For the text-containing cell, return its midpoint in [x, y] coordinate format. 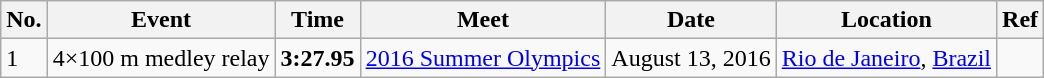
1 [24, 58]
Event [161, 20]
No. [24, 20]
August 13, 2016 [691, 58]
4×100 m medley relay [161, 58]
3:27.95 [318, 58]
Rio de Janeiro, Brazil [886, 58]
Date [691, 20]
Meet [483, 20]
Time [318, 20]
Ref [1020, 20]
2016 Summer Olympics [483, 58]
Location [886, 20]
